Capture the cell that displays the provided text and extract its [X, Y] central coordinate. 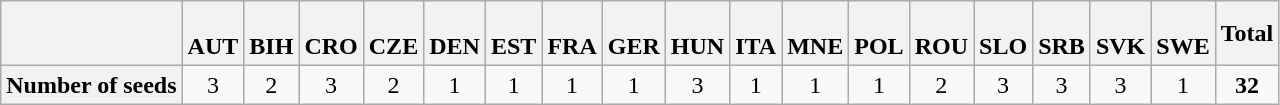
FRA [572, 34]
HUN [697, 34]
CRO [331, 34]
SRB [1062, 34]
Number of seeds [92, 85]
SWE [1183, 34]
EST [513, 34]
ROU [941, 34]
ITA [756, 34]
POL [879, 34]
CZE [393, 34]
BIH [272, 34]
Total [1247, 34]
32 [1247, 85]
AUT [213, 34]
SVK [1120, 34]
GER [634, 34]
SLO [1004, 34]
MNE [816, 34]
DEN [455, 34]
